For the text-containing cell, return its midpoint in [x, y] coordinate format. 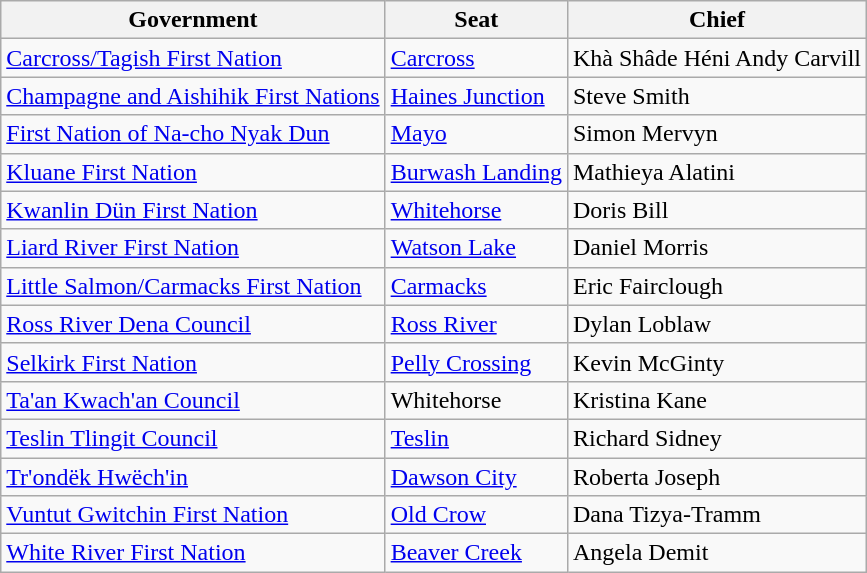
Ross River [476, 324]
Simon Mervyn [716, 134]
Burwash Landing [476, 172]
Dawson City [476, 477]
Angela Demit [716, 553]
Mathieya Alatini [716, 172]
Little Salmon/Carmacks First Nation [193, 286]
Teslin [476, 438]
Carcross [476, 58]
Dana Tizya-Tramm [716, 515]
Daniel Morris [716, 248]
Steve Smith [716, 96]
Kevin McGinty [716, 362]
Ta'an Kwach'an Council [193, 400]
Roberta Joseph [716, 477]
White River First Nation [193, 553]
Richard Sidney [716, 438]
Vuntut Gwitchin First Nation [193, 515]
Pelly Crossing [476, 362]
Carmacks [476, 286]
Ross River Dena Council [193, 324]
Carcross/Tagish First Nation [193, 58]
Kristina Kane [716, 400]
Liard River First Nation [193, 248]
Mayo [476, 134]
Tr'ondëk Hwëch'in [193, 477]
Seat [476, 20]
Haines Junction [476, 96]
Kwanlin Dün First Nation [193, 210]
Khà Shâde Héni Andy Carvill [716, 58]
Old Crow [476, 515]
Eric Fairclough [716, 286]
Kluane First Nation [193, 172]
Champagne and Aishihik First Nations [193, 96]
Beaver Creek [476, 553]
Teslin Tlingit Council [193, 438]
First Nation of Na-cho Nyak Dun [193, 134]
Selkirk First Nation [193, 362]
Chief [716, 20]
Government [193, 20]
Dylan Loblaw [716, 324]
Watson Lake [476, 248]
Doris Bill [716, 210]
